Determine the (X, Y) coordinate at the center of the cell enclosing the given text.  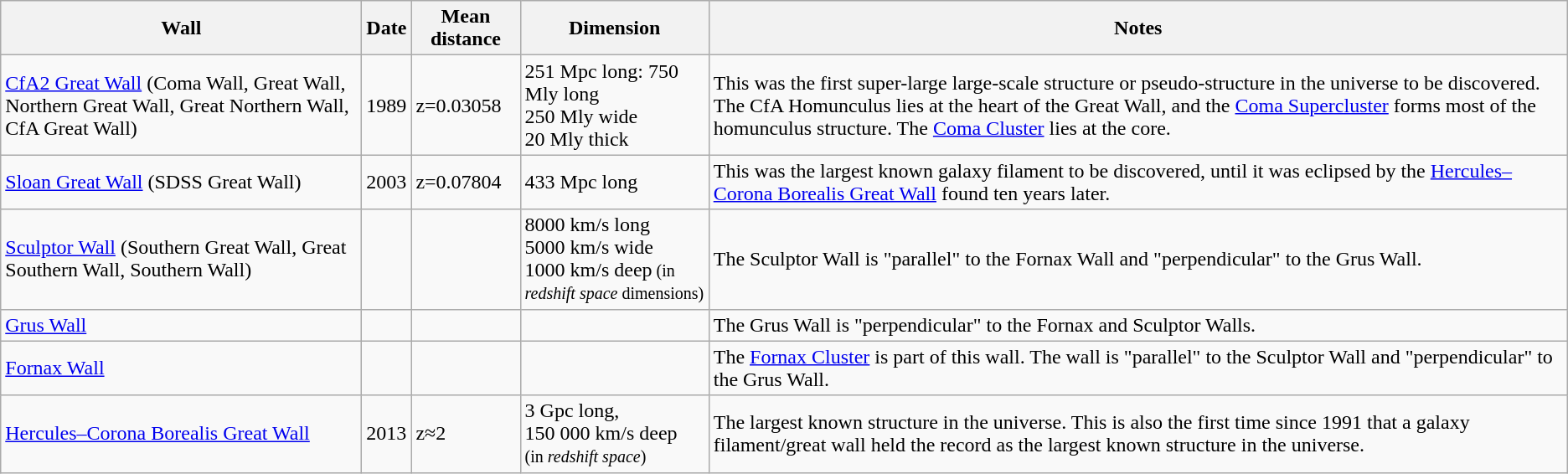
2003 (387, 183)
1989 (387, 106)
Dimension (615, 28)
z=0.03058 (466, 106)
The Sculptor Wall is "parallel" to the Fornax Wall and "perpendicular" to the Grus Wall. (1137, 260)
The Grus Wall is "perpendicular" to the Fornax and Sculptor Walls. (1137, 325)
Hercules–Corona Borealis Great Wall (181, 434)
This was the largest known galaxy filament to be discovered, until it was eclipsed by the Hercules–Corona Borealis Great Wall found ten years later. (1137, 183)
8000 km/s long 5000 km/s wide 1000 km/s deep (in redshift space dimensions) (615, 260)
3 Gpc long, 150 000 km/s deep (in redshift space) (615, 434)
Date (387, 28)
z≈2 (466, 434)
Wall (181, 28)
Fornax Wall (181, 368)
z=0.07804 (466, 183)
251 Mpc long: 750 Mly long 250 Mly wide 20 Mly thick (615, 106)
Notes (1137, 28)
433 Mpc long (615, 183)
Mean distance (466, 28)
Sloan Great Wall (SDSS Great Wall) (181, 183)
Sculptor Wall (Southern Great Wall, Great Southern Wall, Southern Wall) (181, 260)
CfA2 Great Wall (Coma Wall, Great Wall, Northern Great Wall, Great Northern Wall, CfA Great Wall) (181, 106)
Grus Wall (181, 325)
2013 (387, 434)
The Fornax Cluster is part of this wall. The wall is "parallel" to the Sculptor Wall and "perpendicular" to the Grus Wall. (1137, 368)
